Find where the given text appears and provide that cell's center as (X, Y) coordinate. 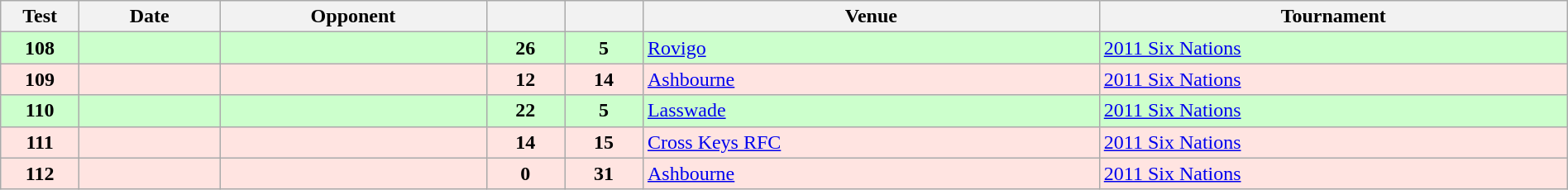
0 (526, 173)
Cross Keys RFC (871, 142)
108 (40, 48)
110 (40, 111)
22 (526, 111)
Date (149, 17)
Venue (871, 17)
15 (604, 142)
12 (526, 79)
Lasswade (871, 111)
109 (40, 79)
Tournament (1333, 17)
Rovigo (871, 48)
Test (40, 17)
112 (40, 173)
Opponent (353, 17)
31 (604, 173)
26 (526, 48)
111 (40, 142)
